Locate the cell with the specified text and output its [x, y] center coordinate. 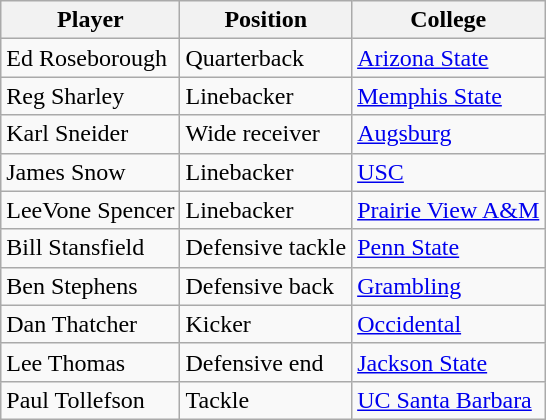
Position [266, 20]
Defensive back [266, 286]
Grambling [448, 286]
Player [90, 20]
Tackle [266, 400]
Dan Thatcher [90, 324]
Lee Thomas [90, 362]
Memphis State [448, 96]
UC Santa Barbara [448, 400]
Jackson State [448, 362]
Bill Stansfield [90, 248]
Quarterback [266, 58]
Kicker [266, 324]
Wide receiver [266, 134]
Paul Tollefson [90, 400]
James Snow [90, 172]
Defensive tackle [266, 248]
Penn State [448, 248]
USC [448, 172]
Karl Sneider [90, 134]
Defensive end [266, 362]
Augsburg [448, 134]
College [448, 20]
Ed Roseborough [90, 58]
Occidental [448, 324]
Arizona State [448, 58]
Prairie View A&M [448, 210]
LeeVone Spencer [90, 210]
Ben Stephens [90, 286]
Reg Sharley [90, 96]
